Extract the (x, y) coordinate from the center of the cell holding the provided text.  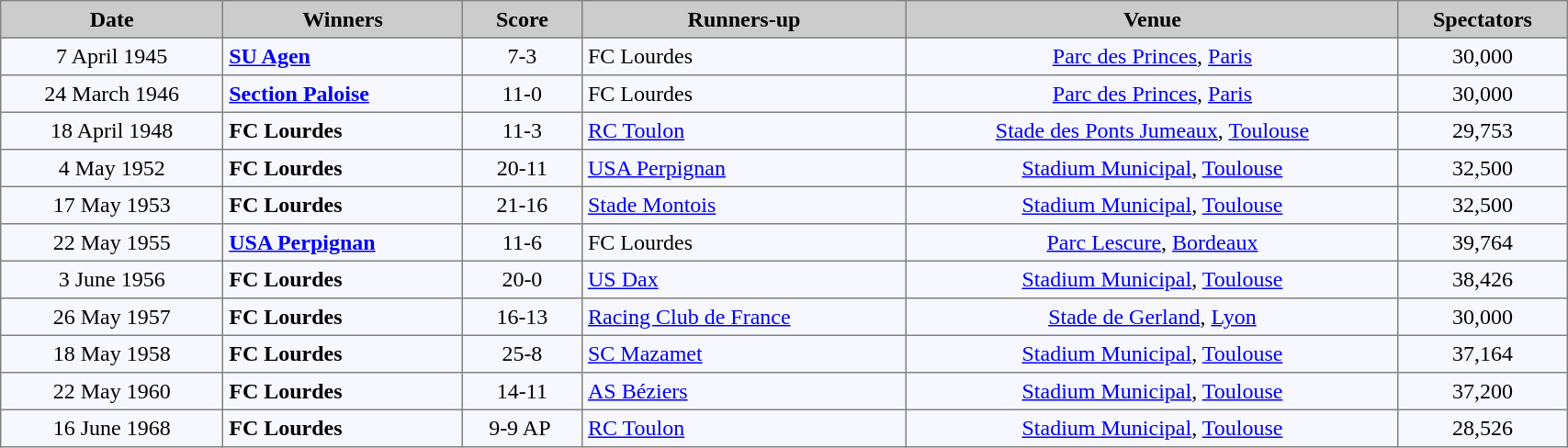
22 May 1955 (112, 242)
SU Agen (344, 56)
Parc Lescure, Bordeaux (1153, 242)
18 May 1958 (112, 353)
Racing Club de France (744, 317)
28,526 (1483, 428)
22 May 1960 (112, 391)
Venue (1153, 19)
16 June 1968 (112, 428)
7 April 1945 (112, 56)
25-8 (522, 353)
18 April 1948 (112, 130)
Stade Montois (744, 205)
US Dax (744, 279)
3 June 1956 (112, 279)
37,164 (1483, 353)
20-11 (522, 168)
Stade des Ponts Jumeaux, Toulouse (1153, 130)
Spectators (1483, 19)
Stade de Gerland, Lyon (1153, 317)
Runners-up (744, 19)
Section Paloise (344, 94)
11-6 (522, 242)
9-9 AP (522, 428)
11-0 (522, 94)
29,753 (1483, 130)
Winners (344, 19)
21-16 (522, 205)
38,426 (1483, 279)
SC Mazamet (744, 353)
37,200 (1483, 391)
4 May 1952 (112, 168)
24 March 1946 (112, 94)
11-3 (522, 130)
Date (112, 19)
17 May 1953 (112, 205)
AS Béziers (744, 391)
20-0 (522, 279)
16-13 (522, 317)
39,764 (1483, 242)
26 May 1957 (112, 317)
7-3 (522, 56)
14-11 (522, 391)
Score (522, 19)
